Determine the [X, Y] coordinate at the center of the cell enclosing the given text.  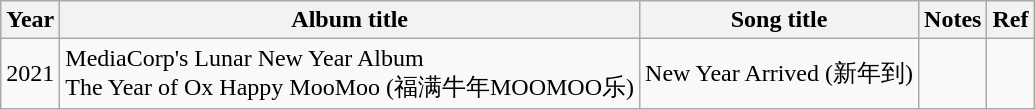
Ref [1010, 20]
Year [30, 20]
New Year Arrived (新年到) [780, 74]
Notes [953, 20]
Song title [780, 20]
Album title [350, 20]
2021 [30, 74]
MediaCorp's Lunar New Year AlbumThe Year of Ox Happy MooMoo (福满牛年MOOMOO乐) [350, 74]
